Scan for the cell matching the given text and deliver its (x, y) coordinate at center. 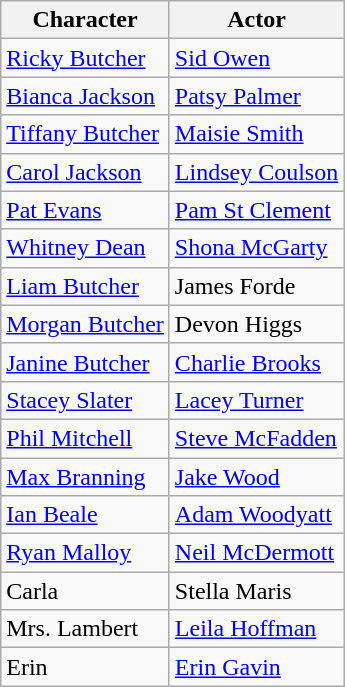
James Forde (256, 286)
Lacey Turner (256, 400)
Maisie Smith (256, 134)
Lindsey Coulson (256, 172)
Ryan Malloy (86, 553)
Janine Butcher (86, 362)
Pat Evans (86, 210)
Leila Hoffman (256, 629)
Stacey Slater (86, 400)
Shona McGarty (256, 248)
Erin (86, 667)
Ricky Butcher (86, 58)
Adam Woodyatt (256, 515)
Carla (86, 591)
Sid Owen (256, 58)
Steve McFadden (256, 438)
Mrs. Lambert (86, 629)
Max Branning (86, 477)
Whitney Dean (86, 248)
Carol Jackson (86, 172)
Bianca Jackson (86, 96)
Morgan Butcher (86, 324)
Neil McDermott (256, 553)
Erin Gavin (256, 667)
Patsy Palmer (256, 96)
Phil Mitchell (86, 438)
Devon Higgs (256, 324)
Character (86, 20)
Ian Beale (86, 515)
Charlie Brooks (256, 362)
Liam Butcher (86, 286)
Tiffany Butcher (86, 134)
Pam St Clement (256, 210)
Actor (256, 20)
Jake Wood (256, 477)
Stella Maris (256, 591)
